Pinpoint the cell where the given text exists, returning its (X, Y) midpoint coordinate. 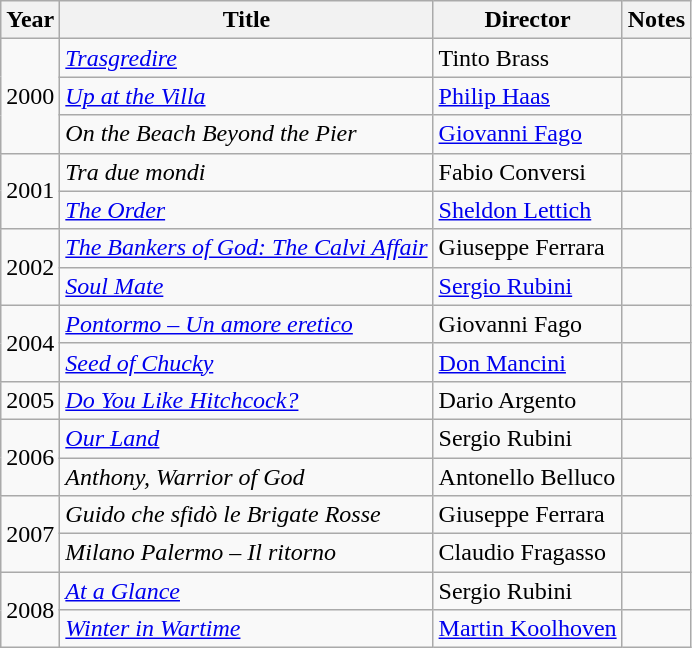
Tra due mondi (246, 172)
2006 (30, 457)
Year (30, 20)
Philip Haas (528, 96)
2001 (30, 191)
2000 (30, 96)
Director (528, 20)
Antonello Belluco (528, 477)
Winter in Wartime (246, 629)
Do You Like Hitchcock? (246, 400)
The Bankers of God: The Calvi Affair (246, 248)
Dario Argento (528, 400)
Pontormo – Un amore eretico (246, 324)
Title (246, 20)
Seed of Chucky (246, 362)
Claudio Fragasso (528, 553)
Our Land (246, 438)
2005 (30, 400)
At a Glance (246, 591)
The Order (246, 210)
2008 (30, 610)
Sheldon Lettich (528, 210)
On the Beach Beyond the Pier (246, 134)
Don Mancini (528, 362)
2007 (30, 534)
Fabio Conversi (528, 172)
2004 (30, 343)
Trasgredire (246, 58)
Milano Palermo – Il ritorno (246, 553)
Tinto Brass (528, 58)
Notes (656, 20)
Anthony, Warrior of God (246, 477)
Up at the Villa (246, 96)
2002 (30, 267)
Martin Koolhoven (528, 629)
Guido che sfidò le Brigate Rosse (246, 515)
Soul Mate (246, 286)
